Capture the cell that displays the provided text and extract its [X, Y] central coordinate. 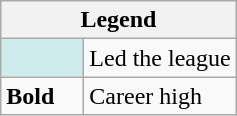
Led the league [160, 58]
Legend [118, 20]
Career high [160, 96]
Bold [42, 96]
